Extract the [x, y] coordinate from the center of the cell holding the provided text.  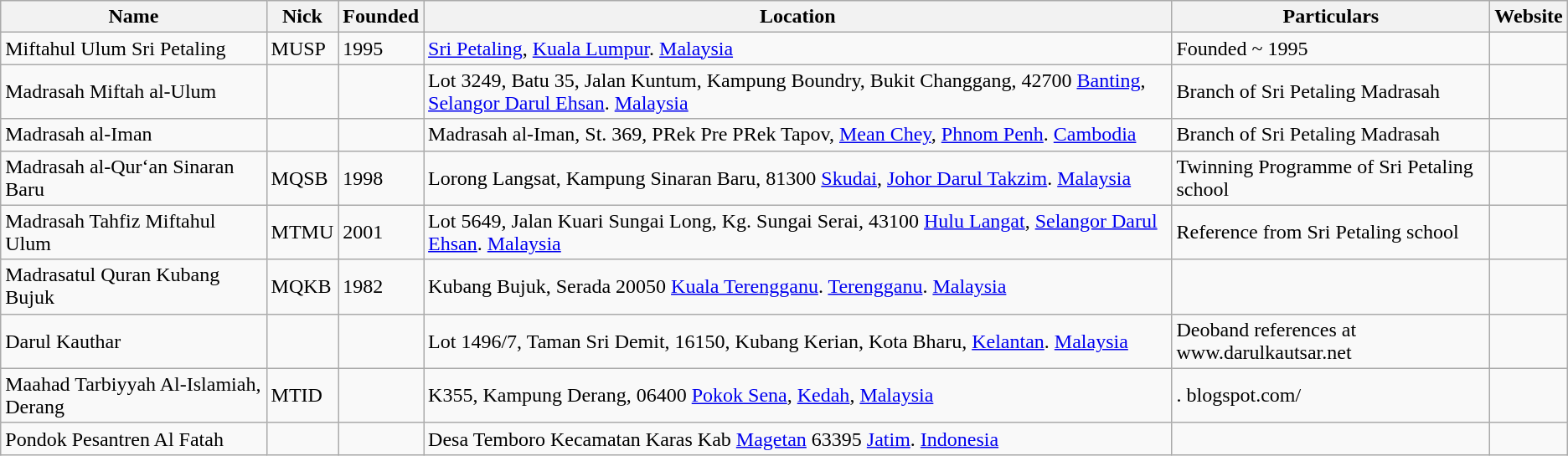
MTID [302, 395]
Desa Temboro Kecamatan Karas Kab Magetan 63395 Jatim. Indonesia [797, 438]
Madrasatul Quran Kubang Bujuk [134, 286]
2001 [381, 233]
1998 [381, 177]
Particulars [1331, 17]
Madrasah Tahfiz Miftahul Ulum [134, 233]
Twinning Programme of Sri Petaling school [1331, 177]
Madrasah Miftah al-Ulum [134, 92]
Lot 5649, Jalan Kuari Sungai Long, Kg. Sungai Serai, 43100 Hulu Langat, Selangor Darul Ehsan. Malaysia [797, 233]
Nick [302, 17]
Founded [381, 17]
Kubang Bujuk, Serada 20050 Kuala Terengganu. Terengganu. Malaysia [797, 286]
Lot 3249, Batu 35, Jalan Kuntum, Kampung Boundry, Bukit Changgang, 42700 Banting, Selangor Darul Ehsan. Malaysia [797, 92]
MQSB [302, 177]
MUSP [302, 49]
MTMU [302, 233]
Lot 1496/7, Taman Sri Demit, 16150, Kubang Kerian, Kota Bharu, Kelantan. Malaysia [797, 341]
Madrasah al-Qur‘an Sinaran Baru [134, 177]
Sri Petaling, Kuala Lumpur. Malaysia [797, 49]
Location [797, 17]
Founded ~ 1995 [1331, 49]
Madrasah al-Iman, St. 369, PRek Pre PRek Tapov, Mean Chey, Phnom Penh. Cambodia [797, 135]
Name [134, 17]
1995 [381, 49]
Pondok Pesantren Al Fatah [134, 438]
K355, Kampung Derang, 06400 Pokok Sena, Kedah, Malaysia [797, 395]
. blogspot.com/ [1331, 395]
Maahad Tarbiyyah Al-Islamiah, Derang [134, 395]
Deoband references at www.darulkautsar.net [1331, 341]
Madrasah al-Iman [134, 135]
Reference from Sri Petaling school [1331, 233]
Lorong Langsat, Kampung Sinaran Baru, 81300 Skudai, Johor Darul Takzim. Malaysia [797, 177]
MQKB [302, 286]
Website [1529, 17]
Miftahul Ulum Sri Petaling [134, 49]
Darul Kauthar [134, 341]
1982 [381, 286]
